Return [X, Y] of the center of cell containing provided text 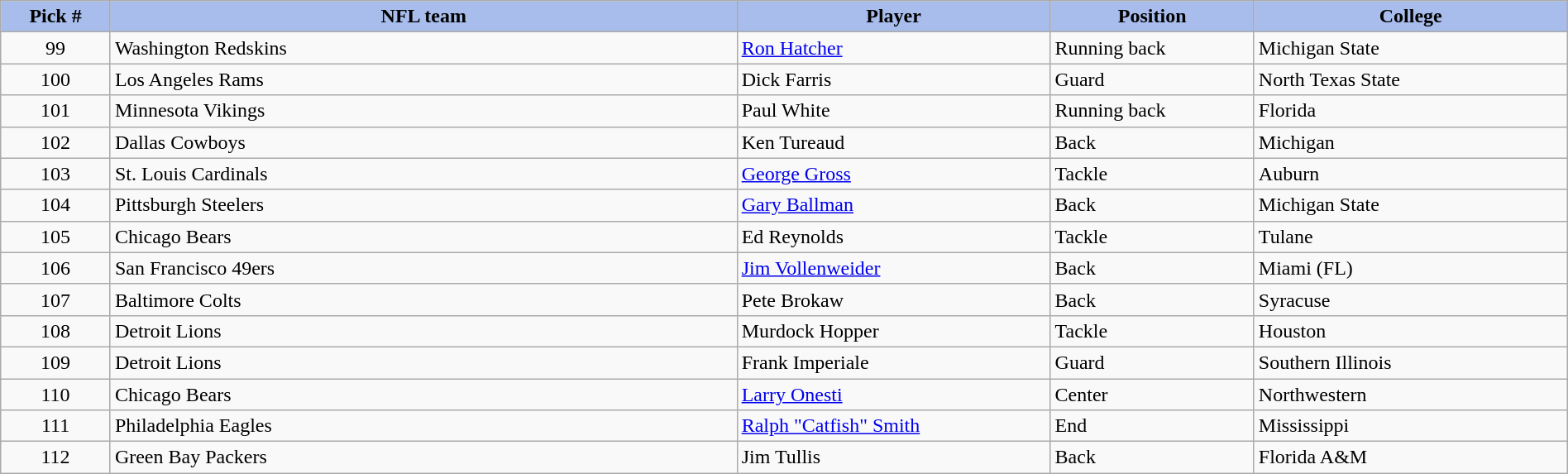
Los Angeles Rams [423, 79]
College [1411, 17]
End [1152, 426]
Pete Brokaw [893, 299]
Tulane [1411, 237]
Jim Vollenweider [893, 268]
Player [893, 17]
NFL team [423, 17]
Dallas Cowboys [423, 142]
107 [56, 299]
106 [56, 268]
100 [56, 79]
Center [1152, 395]
99 [56, 48]
111 [56, 426]
Green Bay Packers [423, 457]
Mississippi [1411, 426]
112 [56, 457]
Michigan [1411, 142]
Pittsburgh Steelers [423, 205]
Washington Redskins [423, 48]
Southern Illinois [1411, 362]
Position [1152, 17]
St. Louis Cardinals [423, 174]
Ron Hatcher [893, 48]
North Texas State [1411, 79]
Dick Farris [893, 79]
Ed Reynolds [893, 237]
104 [56, 205]
102 [56, 142]
George Gross [893, 174]
105 [56, 237]
Miami (FL) [1411, 268]
109 [56, 362]
Northwestern [1411, 395]
Philadelphia Eagles [423, 426]
Pick # [56, 17]
Auburn [1411, 174]
San Francisco 49ers [423, 268]
Paul White [893, 111]
108 [56, 331]
Frank Imperiale [893, 362]
Baltimore Colts [423, 299]
Florida A&M [1411, 457]
103 [56, 174]
Larry Onesti [893, 395]
Ralph "Catfish" Smith [893, 426]
Houston [1411, 331]
Murdock Hopper [893, 331]
Ken Tureaud [893, 142]
Jim Tullis [893, 457]
101 [56, 111]
Minnesota Vikings [423, 111]
Syracuse [1411, 299]
110 [56, 395]
Gary Ballman [893, 205]
Florida [1411, 111]
